Extract the (x, y) coordinate from the center of the cell holding the provided text.  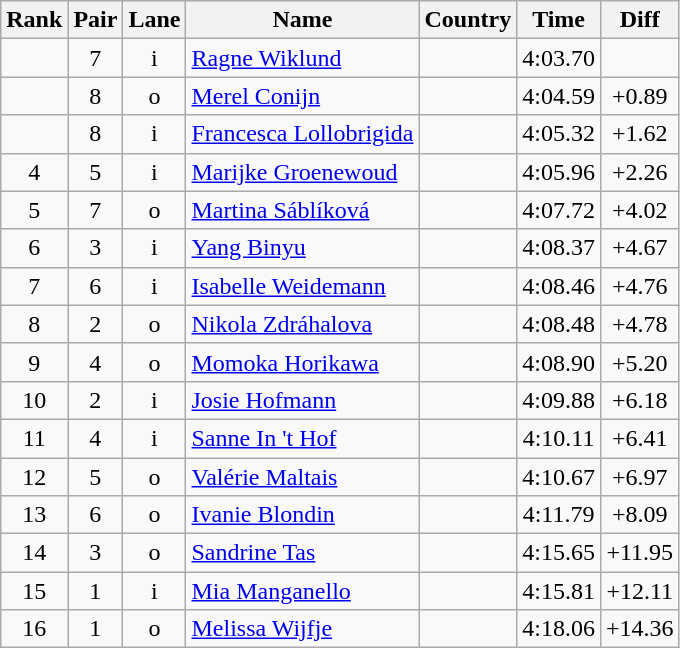
+14.36 (640, 629)
Martina Sáblíková (302, 210)
Momoka Horikawa (302, 362)
+2.26 (640, 172)
+6.97 (640, 477)
+6.41 (640, 438)
4:09.88 (559, 400)
4:03.70 (559, 58)
Name (302, 20)
11 (34, 438)
+4.78 (640, 324)
9 (34, 362)
4:15.81 (559, 591)
Sandrine Tas (302, 553)
+4.76 (640, 286)
Country (468, 20)
Diff (640, 20)
4:10.11 (559, 438)
4:15.65 (559, 553)
10 (34, 400)
Merel Conijn (302, 96)
4:10.67 (559, 477)
+4.67 (640, 248)
4:08.46 (559, 286)
Ivanie Blondin (302, 515)
Marijke Groenewoud (302, 172)
16 (34, 629)
13 (34, 515)
Rank (34, 20)
4:05.32 (559, 134)
Pair (96, 20)
+0.89 (640, 96)
Time (559, 20)
+6.18 (640, 400)
Francesca Lollobrigida (302, 134)
4:08.90 (559, 362)
Yang Binyu (302, 248)
+1.62 (640, 134)
Mia Manganello (302, 591)
4:08.37 (559, 248)
Ragne Wiklund (302, 58)
+5.20 (640, 362)
4:07.72 (559, 210)
Isabelle Weidemann (302, 286)
12 (34, 477)
Sanne In 't Hof (302, 438)
+12.11 (640, 591)
Valérie Maltais (302, 477)
15 (34, 591)
4:04.59 (559, 96)
Melissa Wijfje (302, 629)
14 (34, 553)
Lane (154, 20)
4:18.06 (559, 629)
4:11.79 (559, 515)
Nikola Zdráhalova (302, 324)
Josie Hofmann (302, 400)
+11.95 (640, 553)
4:08.48 (559, 324)
4:05.96 (559, 172)
+4.02 (640, 210)
+8.09 (640, 515)
